For the text-containing cell, return its midpoint in (x, y) coordinate format. 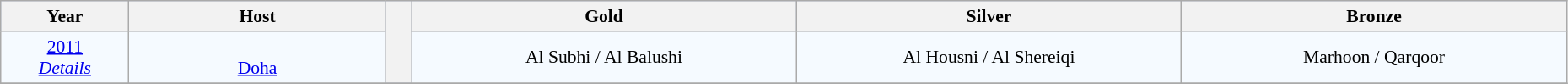
Al Subhi / Al Balushi (604, 58)
Doha (257, 58)
Host (257, 16)
Year (65, 16)
Bronze (1375, 16)
Al Housni / Al Shereiqi (989, 58)
Silver (989, 16)
Marhoon / Qarqoor (1375, 58)
Gold (604, 16)
2011 Details (65, 58)
